From the cell containing the given text, extract its center point as [X, Y] coordinate. 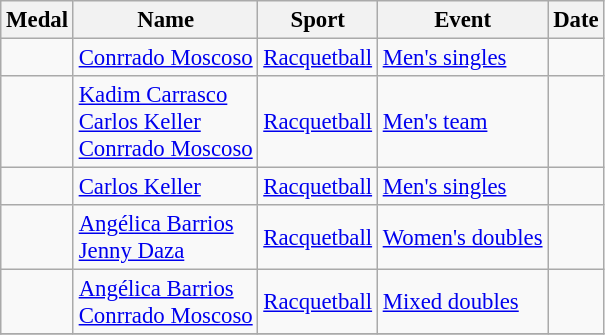
Carlos Keller [166, 187]
Angélica BarriosJenny Daza [166, 238]
Event [462, 20]
Mixed doubles [462, 302]
Medal [38, 20]
Kadim CarrascoCarlos KellerConrrado Moscoso [166, 122]
Men's team [462, 122]
Date [576, 20]
Angélica BarriosConrrado Moscoso [166, 302]
Sport [318, 20]
Women's doubles [462, 238]
Conrrado Moscoso [166, 58]
Name [166, 20]
